Extract the (x, y) coordinate from the center of the cell holding the provided text.  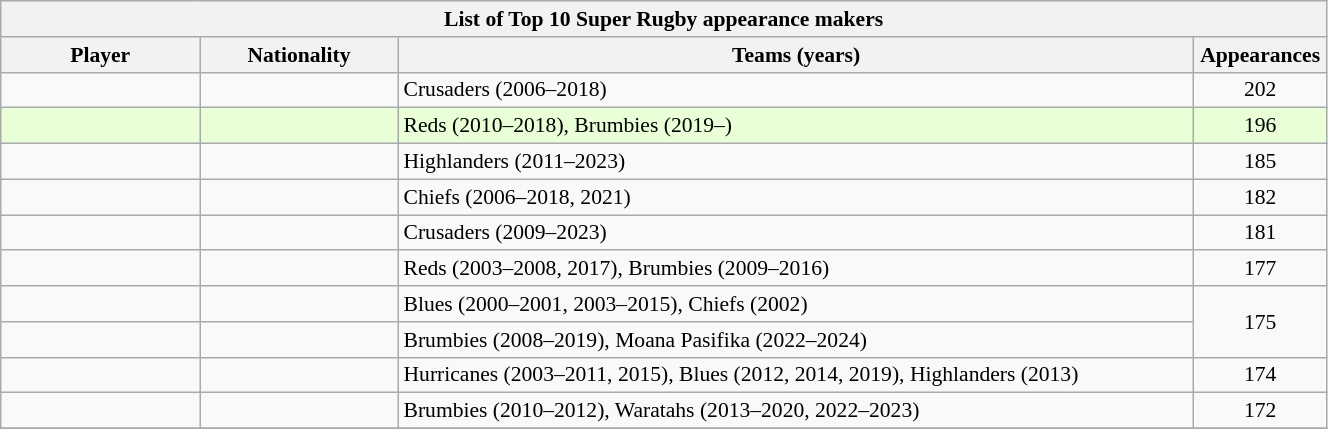
202 (1260, 90)
Reds (2010–2018), Brumbies (2019–) (796, 126)
Reds (2003–2008, 2017), Brumbies (2009–2016) (796, 269)
196 (1260, 126)
182 (1260, 197)
177 (1260, 269)
174 (1260, 375)
Appearances (1260, 55)
Teams (years) (796, 55)
Highlanders (2011–2023) (796, 162)
Blues (2000–2001, 2003–2015), Chiefs (2002) (796, 304)
Hurricanes (2003–2011, 2015), Blues (2012, 2014, 2019), Highlanders (2013) (796, 375)
Brumbies (2010–2012), Waratahs (2013–2020, 2022–2023) (796, 411)
172 (1260, 411)
List of Top 10 Super Rugby appearance makers (664, 19)
Nationality (300, 55)
Player (100, 55)
181 (1260, 233)
Crusaders (2006–2018) (796, 90)
Chiefs (2006–2018, 2021) (796, 197)
185 (1260, 162)
Crusaders (2009–2023) (796, 233)
175 (1260, 322)
Brumbies (2008–2019), Moana Pasifika (2022–2024) (796, 340)
